Return the (x, y) coordinate for the center point of the cell that contains the specified text.  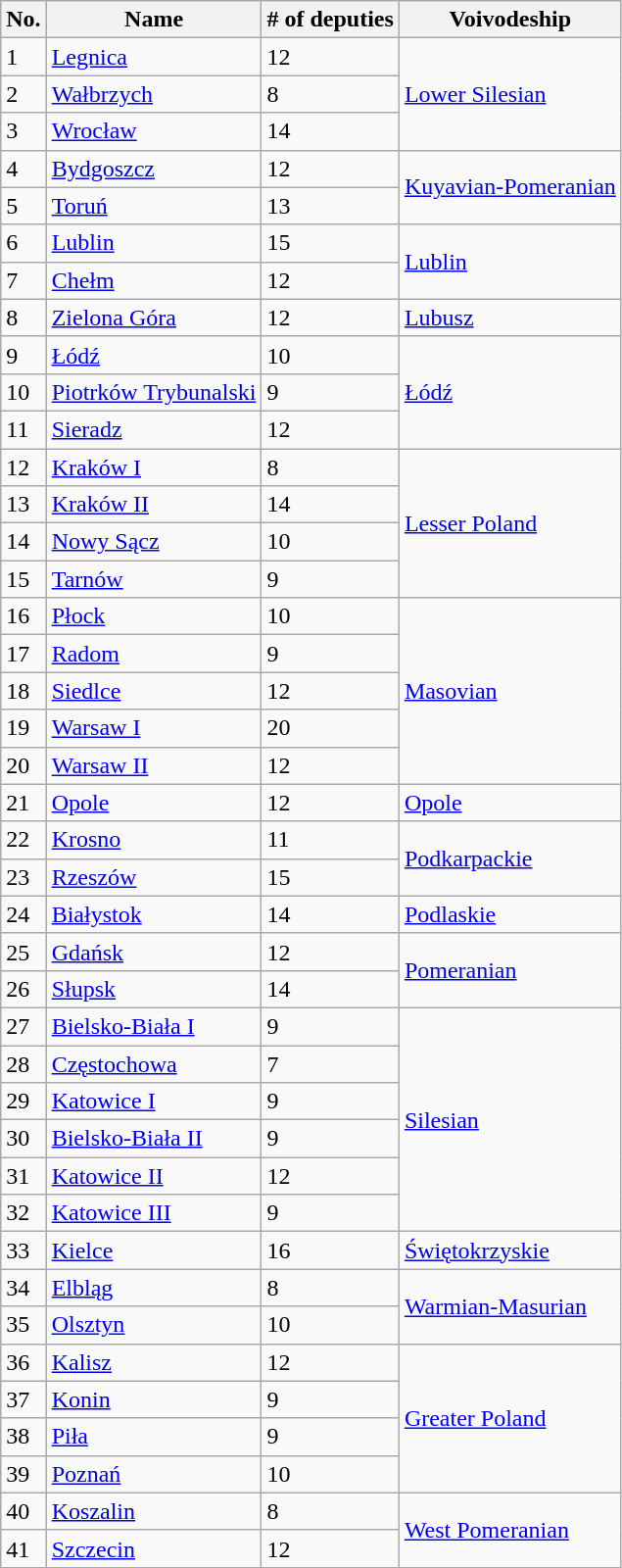
Radom (154, 654)
Nowy Sącz (154, 542)
25 (24, 952)
30 (24, 1139)
29 (24, 1102)
Sieradz (154, 429)
Warsaw I (154, 728)
Kuyavian-Pomeranian (509, 187)
Piła (154, 1437)
Siedlce (154, 691)
Warmian-Masurian (509, 1306)
27 (24, 1026)
West Pomeranian (509, 1530)
# of deputies (330, 20)
Szczecin (154, 1548)
32 (24, 1213)
4 (24, 169)
Voivodeship (509, 20)
Tarnów (154, 579)
22 (24, 840)
Lower Silesian (509, 94)
Greater Poland (509, 1418)
Katowice I (154, 1102)
Płock (154, 616)
35 (24, 1325)
Poznań (154, 1474)
Katowice III (154, 1213)
41 (24, 1548)
Toruń (154, 206)
3 (24, 131)
Lesser Poland (509, 523)
Name (154, 20)
1 (24, 57)
Lubusz (509, 318)
Kalisz (154, 1362)
33 (24, 1250)
31 (24, 1176)
Kielce (154, 1250)
6 (24, 243)
Wałbrzych (154, 94)
36 (24, 1362)
Olsztyn (154, 1325)
24 (24, 914)
Warsaw II (154, 765)
Kraków II (154, 505)
Silesian (509, 1119)
Legnica (154, 57)
26 (24, 989)
18 (24, 691)
Konin (154, 1399)
5 (24, 206)
Katowice II (154, 1176)
28 (24, 1063)
38 (24, 1437)
Bielsko-Biała I (154, 1026)
Krosno (154, 840)
Podkarpackie (509, 858)
37 (24, 1399)
Pomeranian (509, 970)
Kraków I (154, 467)
Piotrków Trybunalski (154, 392)
2 (24, 94)
Zielona Góra (154, 318)
Częstochowa (154, 1063)
39 (24, 1474)
Masovian (509, 691)
Bydgoszcz (154, 169)
Gdańsk (154, 952)
No. (24, 20)
Bielsko-Biała II (154, 1139)
Rzeszów (154, 877)
34 (24, 1288)
Słupsk (154, 989)
Elbląg (154, 1288)
40 (24, 1511)
Białystok (154, 914)
17 (24, 654)
Podlaskie (509, 914)
21 (24, 803)
19 (24, 728)
23 (24, 877)
Wrocław (154, 131)
Koszalin (154, 1511)
Świętokrzyskie (509, 1250)
Chełm (154, 280)
